Search for the cell housing the specified text and yield its (X, Y) center coordinate. 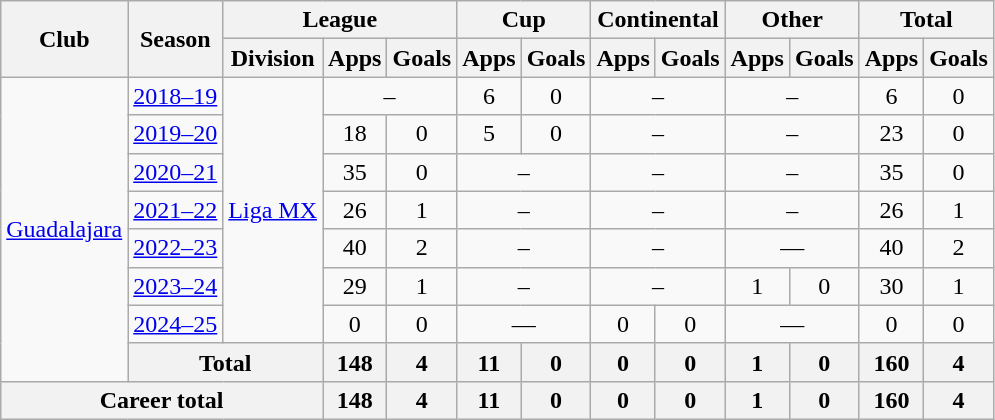
Division (273, 58)
Other (792, 20)
23 (891, 134)
Guadalajara (64, 229)
5 (489, 134)
2020–21 (176, 172)
League (340, 20)
2021–22 (176, 210)
29 (355, 286)
2023–24 (176, 286)
2022–23 (176, 248)
30 (891, 286)
18 (355, 134)
2019–20 (176, 134)
2018–19 (176, 96)
2024–25 (176, 324)
Season (176, 39)
Club (64, 39)
Cup (524, 20)
Liga MX (273, 210)
Continental (658, 20)
Career total (162, 400)
